Return (X, Y) of the center of cell containing provided text 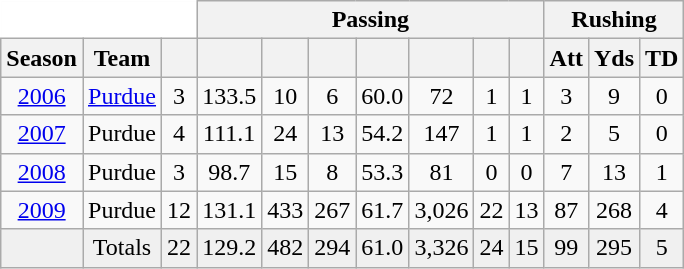
Att (566, 58)
61.7 (382, 210)
87 (566, 210)
295 (614, 248)
8 (332, 172)
61.0 (382, 248)
Team (122, 58)
98.7 (230, 172)
133.5 (230, 96)
267 (332, 210)
81 (442, 172)
2008 (42, 172)
Season (42, 58)
268 (614, 210)
2007 (42, 134)
Rushing (614, 20)
3,026 (442, 210)
6 (332, 96)
433 (286, 210)
129.2 (230, 248)
72 (442, 96)
482 (286, 248)
7 (566, 172)
2006 (42, 96)
60.0 (382, 96)
Totals (122, 248)
12 (180, 210)
10 (286, 96)
99 (566, 248)
2 (566, 134)
294 (332, 248)
3,326 (442, 248)
131.1 (230, 210)
54.2 (382, 134)
53.3 (382, 172)
9 (614, 96)
Yds (614, 58)
TD (662, 58)
111.1 (230, 134)
147 (442, 134)
2009 (42, 210)
Passing (370, 20)
